Pinpoint the cell where the given text exists, returning its (X, Y) midpoint coordinate. 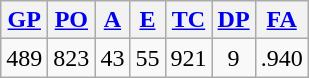
GP (24, 20)
9 (234, 58)
823 (72, 58)
PO (72, 20)
.940 (282, 58)
A (112, 20)
55 (148, 58)
TC (188, 20)
43 (112, 58)
921 (188, 58)
FA (282, 20)
E (148, 20)
DP (234, 20)
489 (24, 58)
